From the cell containing the given text, extract its center point as [X, Y] coordinate. 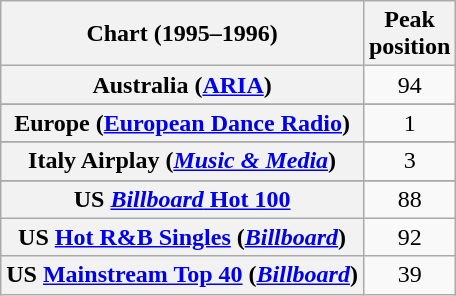
3 [409, 161]
94 [409, 85]
US Hot R&B Singles (Billboard) [182, 237]
39 [409, 275]
Chart (1995–1996) [182, 34]
92 [409, 237]
Italy Airplay (Music & Media) [182, 161]
Europe (European Dance Radio) [182, 123]
Australia (ARIA) [182, 85]
88 [409, 199]
US Billboard Hot 100 [182, 199]
Peak position [409, 34]
US Mainstream Top 40 (Billboard) [182, 275]
1 [409, 123]
